Return [X, Y] of the center of cell containing provided text 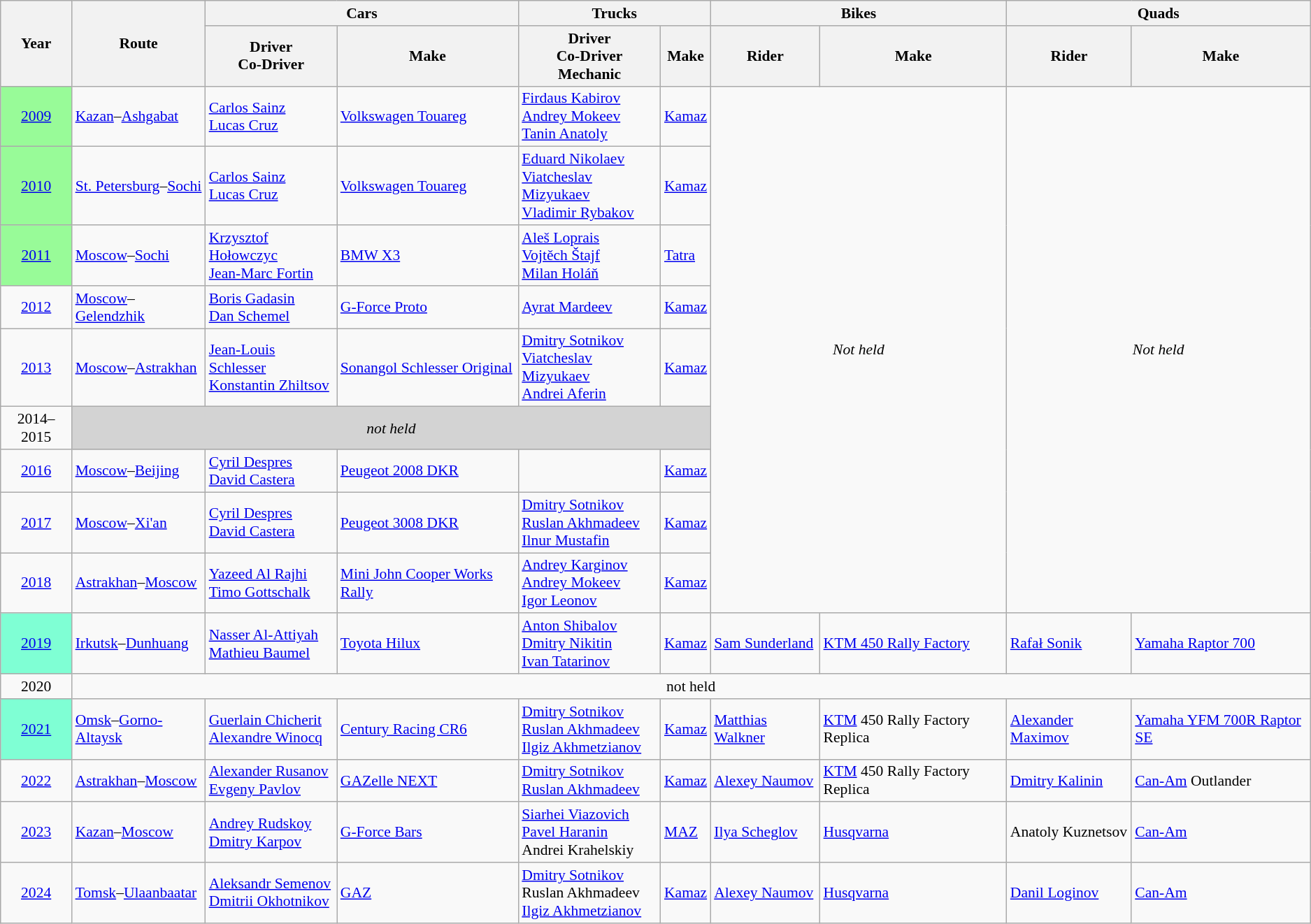
Dmitry Sotnikov Ruslan Akhmadeev Ilnur Mustafin [589, 523]
2009 [36, 116]
DriverCo-Driver [271, 56]
Andrey Rudskoy Dmitry Karpov [271, 833]
Jean-Louis Schlesser Konstantin Zhiltsov [271, 368]
Toyota Hilux [428, 644]
Bikes [859, 13]
2017 [36, 523]
Dmitry Sotnikov Ruslan Akhmadeev [589, 780]
Omsk–Gorno-Altaysk [138, 730]
Peugeot 3008 DKR [428, 523]
Year [36, 43]
Aleksandr Semenov Dmitrii Okhotnikov [271, 893]
Quads [1159, 13]
Kazan–Ashgabat [138, 116]
Anatoly Kuznetsov [1069, 833]
GAZ [428, 893]
Matthias Walkner [765, 730]
Tomsk–Ulaanbaatar [138, 893]
Irkutsk–Dunhuang [138, 644]
2014–2015 [36, 428]
2019 [36, 644]
Krzysztof Hołowczyc Jean-Marc Fortin [271, 256]
Moscow–Xi'an [138, 523]
G-Force Bars [428, 833]
Ayrat Mardeev [589, 308]
2024 [36, 893]
Moscow–Astrakhan [138, 368]
Ilya Scheglov [765, 833]
2023 [36, 833]
2018 [36, 583]
Yamaha YFM 700R Raptor SE [1221, 730]
Cars [362, 13]
2012 [36, 308]
Sonangol Schlesser Original [428, 368]
Tatra [685, 256]
Boris Gadasin Dan Schemel [271, 308]
Rafał Sonik [1069, 644]
Dmitry Sotnikov Viatcheslav Mizyukaev Andrei Aferin [589, 368]
Alexander Maximov [1069, 730]
2020 [36, 686]
2022 [36, 780]
2010 [36, 186]
Moscow–Sochi [138, 256]
Sam Sunderland [765, 644]
KTM 450 Rally Factory [913, 644]
Guerlain Chicherit Alexandre Winocq [271, 730]
Eduard Nikolaev Viatcheslav Mizyukaev Vladimir Rybakov [589, 186]
2011 [36, 256]
DriverCo-DriverMechanic [589, 56]
Andrey Karginov Andrey Mokeev Igor Leonov [589, 583]
GAZelle NEXT [428, 780]
G-Force Proto [428, 308]
Peugeot 2008 DKR [428, 471]
2021 [36, 730]
Danil Loginov [1069, 893]
Nasser Al-Attiyah Mathieu Baumel [271, 644]
2013 [36, 368]
Trucks [614, 13]
Moscow–Beijing [138, 471]
Moscow–Gelendzhik [138, 308]
MAZ [685, 833]
Anton Shibalov Dmitry Nikitin Ivan Tatarinov [589, 644]
Route [138, 43]
Aleš Loprais Vojtěch Štajf Milan Holáň [589, 256]
Siarhei Viazovich Pavel Haranin Andrei Krahelskiy [589, 833]
BMW X3 [428, 256]
Firdaus Kabirov Andrey Mokeev Tanin Anatoly [589, 116]
Dmitry Kalinin [1069, 780]
Can-Am Outlander [1221, 780]
Century Racing CR6 [428, 730]
Yazeed Al Rajhi Timo Gottschalk [271, 583]
Alexander Rusanov Evgeny Pavlov [271, 780]
Kazan–Moscow [138, 833]
2016 [36, 471]
Mini John Cooper Works Rally [428, 583]
Yamaha Raptor 700 [1221, 644]
St. Petersburg–Sochi [138, 186]
